Find where the given text appears and provide that cell's center as [x, y] coordinate. 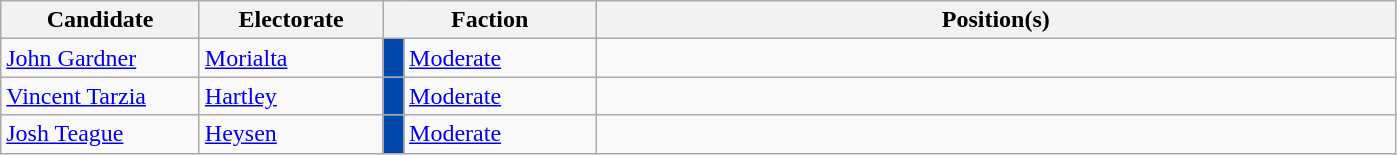
Electorate [291, 20]
Candidate [100, 20]
Vincent Tarzia [100, 96]
Faction [490, 20]
John Gardner [100, 58]
Morialta [291, 58]
Position(s) [996, 20]
Heysen [291, 134]
Josh Teague [100, 134]
Hartley [291, 96]
